Search for the cell housing the specified text and yield its [X, Y] center coordinate. 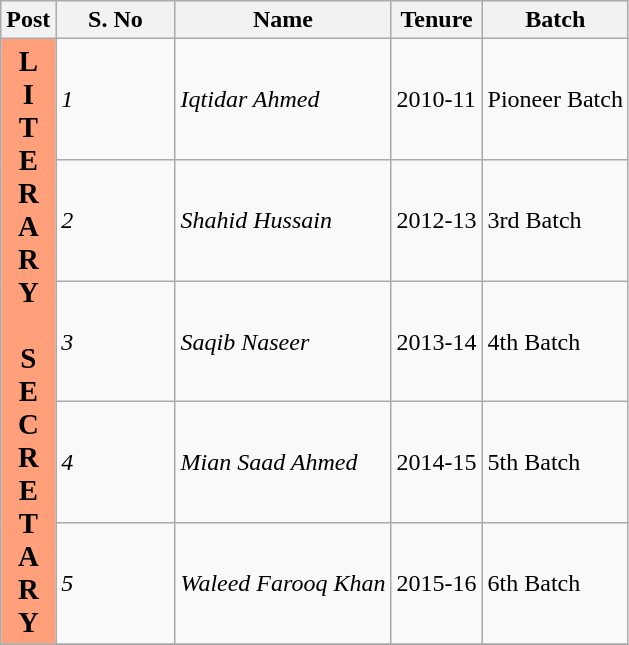
2014-15 [436, 462]
Shahid Hussain [283, 220]
2010-11 [436, 100]
Post [28, 20]
3rd Batch [555, 220]
2 [116, 220]
Name [283, 20]
Mian Saad Ahmed [283, 462]
Tenure [436, 20]
2015-16 [436, 584]
1 [116, 100]
Iqtidar Ahmed [283, 100]
5th Batch [555, 462]
4 [116, 462]
6th Batch [555, 584]
Pioneer Batch [555, 100]
Waleed Farooq Khan [283, 584]
5 [116, 584]
2013-14 [436, 342]
Saqib Naseer [283, 342]
3 [116, 342]
2012-13 [436, 220]
Batch [555, 20]
4th Batch [555, 342]
S. No [116, 20]
LITERARY SECRETARY [28, 342]
